Find where the given text appears and provide that cell's center as (x, y) coordinate. 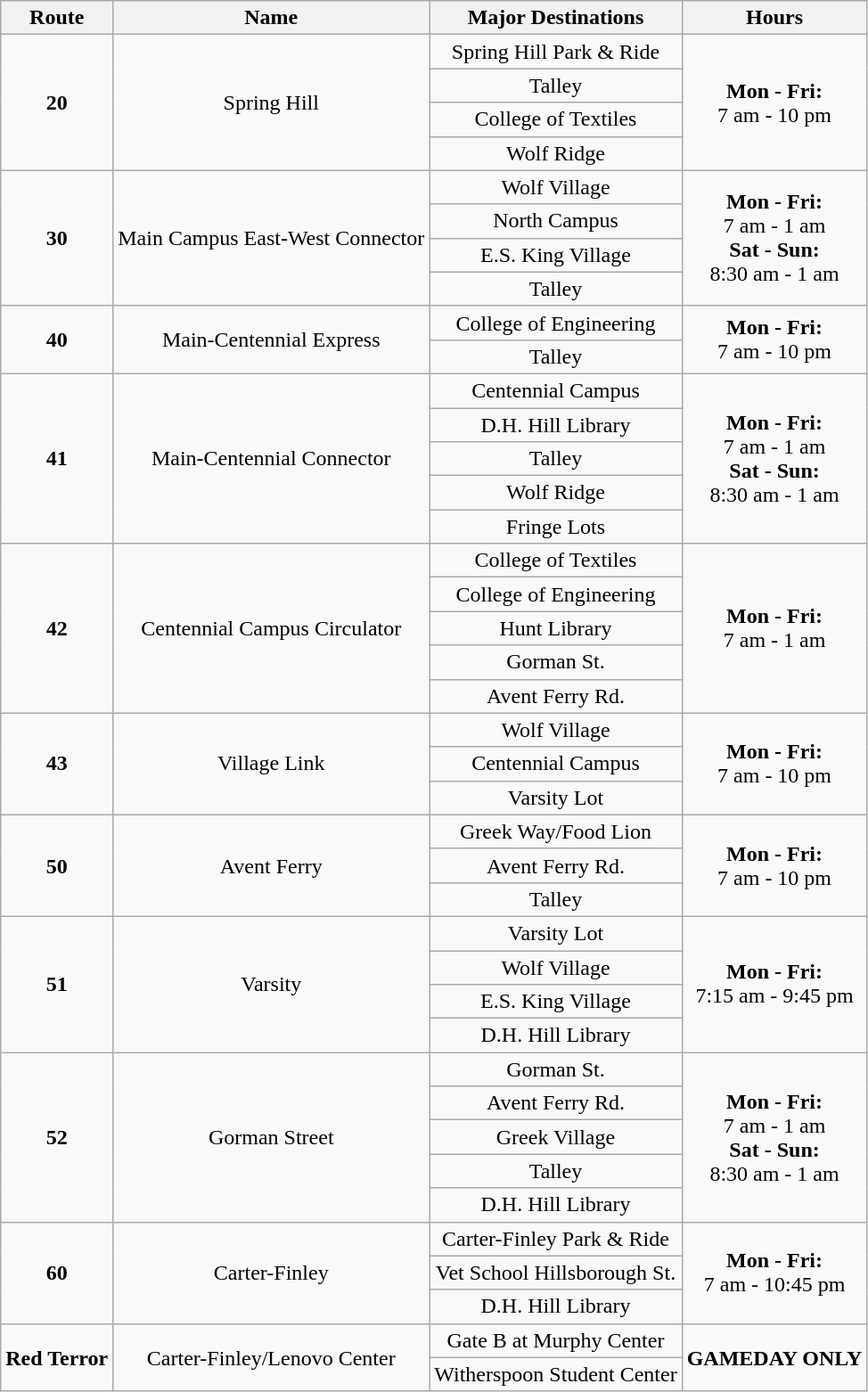
Hours (774, 18)
Hunt Library (556, 628)
Avent Ferry (271, 865)
Spring Hill Park & Ride (556, 52)
Mon - Fri:7:15 am - 9:45 pm (774, 984)
Greek Way/Food Lion (556, 831)
43 (57, 764)
52 (57, 1137)
Gorman Street (271, 1137)
60 (57, 1273)
Carter-Finley/Lenovo Center (271, 1357)
Gate B at Murphy Center (556, 1340)
30 (57, 238)
20 (57, 102)
North Campus (556, 221)
Fringe Lots (556, 527)
Vet School Hillsborough St. (556, 1273)
42 (57, 628)
Major Destinations (556, 18)
Varsity (271, 984)
Mon - Fri:7 am - 1 am (774, 628)
Mon - Fri:7 am - 10:45 pm (774, 1273)
41 (57, 458)
40 (57, 340)
Red Terror (57, 1357)
Spring Hill (271, 102)
Name (271, 18)
Route (57, 18)
Main Campus East-West Connector (271, 238)
Main-Centennial Connector (271, 458)
Carter-Finley (271, 1273)
GAMEDAY ONLY (774, 1357)
Village Link (271, 764)
Centennial Campus Circulator (271, 628)
Greek Village (556, 1137)
Witherspoon Student Center (556, 1374)
51 (57, 984)
Carter-Finley Park & Ride (556, 1239)
Main-Centennial Express (271, 340)
50 (57, 865)
